Search for the cell housing the specified text and yield its (X, Y) center coordinate. 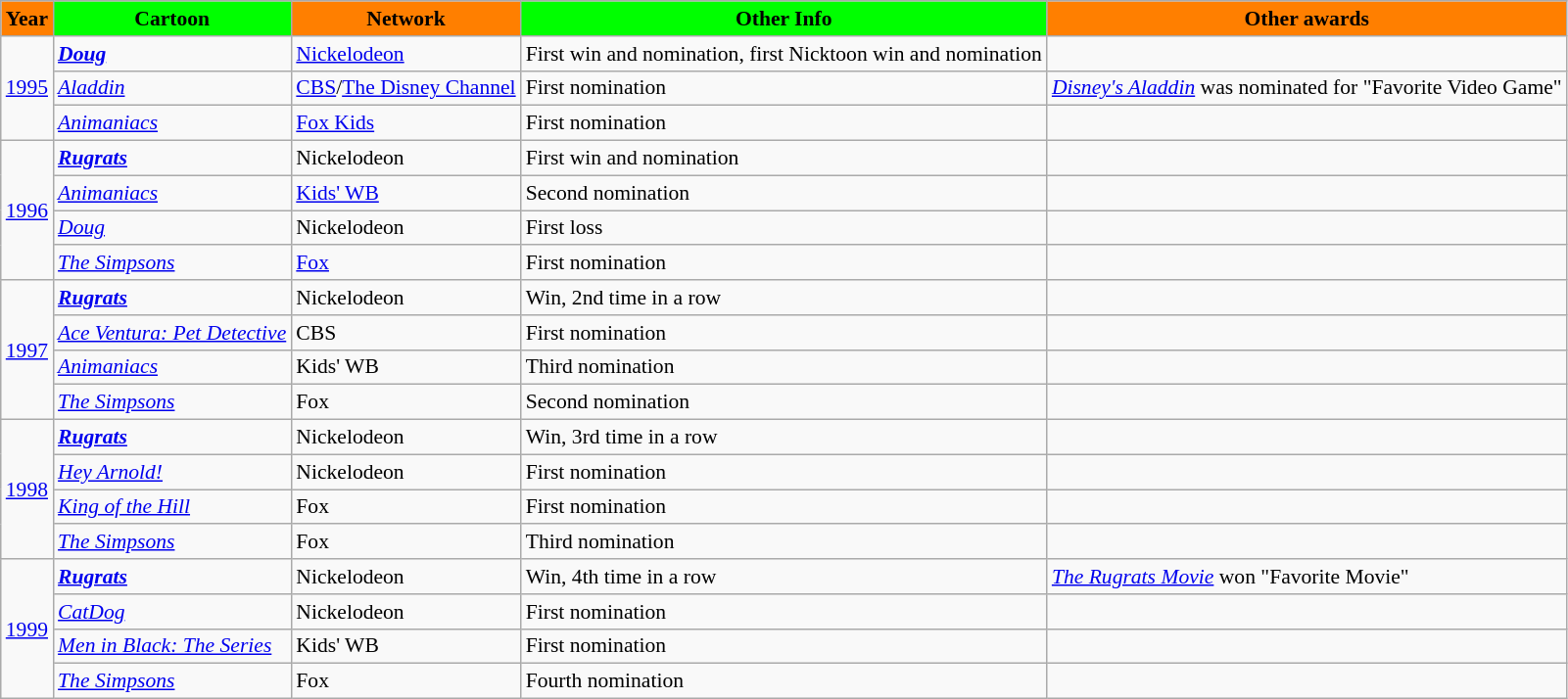
CatDog (172, 612)
Fourth nomination (784, 681)
King of the Hill (172, 507)
The Rugrats Movie won "Favorite Movie" (1307, 577)
Men in Black: The Series (172, 646)
Year (27, 19)
CBS (405, 333)
Ace Ventura: Pet Detective (172, 333)
1998 (27, 489)
Fox Kids (405, 123)
1999 (27, 629)
CBS/The Disney Channel (405, 88)
Hey Arnold! (172, 472)
Other Info (784, 19)
Disney's Aladdin was nominated for "Favorite Video Game" (1307, 88)
Win, 2nd time in a row (784, 298)
First win and nomination (784, 159)
Cartoon (172, 19)
Aladdin (172, 88)
1996 (27, 210)
First win and nomination, first Nicktoon win and nomination (784, 54)
Other awards (1307, 19)
First loss (784, 228)
1997 (27, 349)
Win, 3rd time in a row (784, 438)
Network (405, 19)
Win, 4th time in a row (784, 577)
1995 (27, 88)
